From the cell containing the given text, extract its center point as [x, y] coordinate. 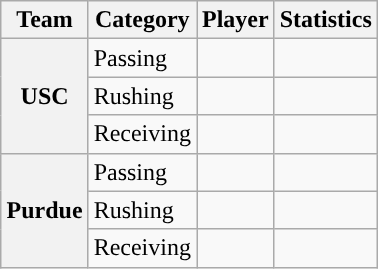
Purdue [44, 210]
Category [142, 20]
USC [44, 96]
Player [235, 20]
Statistics [326, 20]
Team [44, 20]
